Output the (x, y) coordinate of the center of the cell containing the given text.  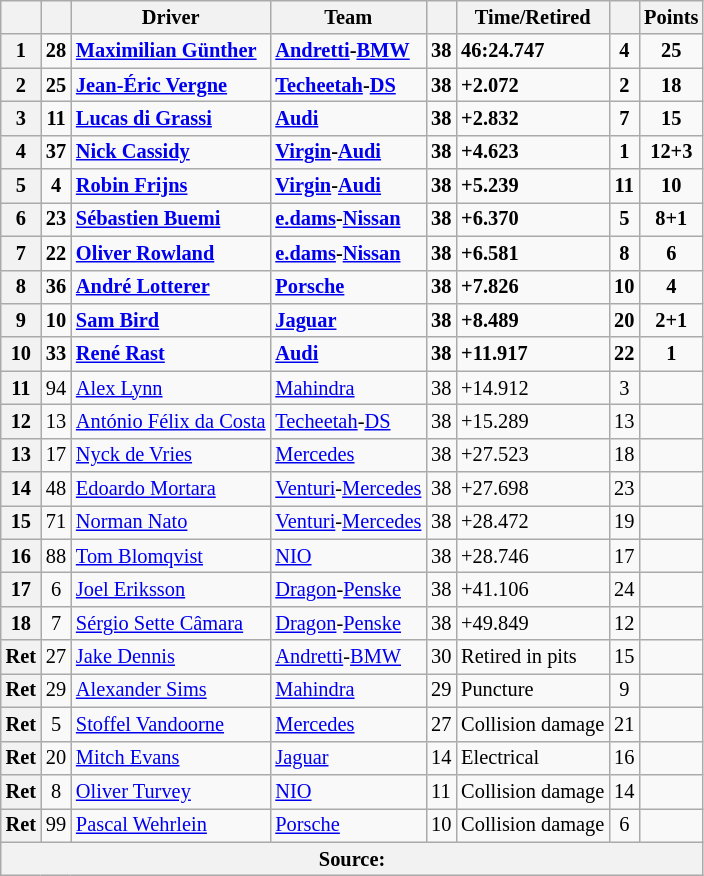
33 (56, 354)
21 (624, 724)
Sam Bird (170, 320)
Oliver Turvey (170, 791)
+2.072 (532, 85)
Stoffel Vandoorne (170, 724)
Maximilian Günther (170, 51)
+6.370 (532, 219)
André Lotterer (170, 287)
Driver (170, 17)
Lucas di Grassi (170, 118)
48 (56, 489)
Points (671, 17)
Sérgio Sette Câmara (170, 623)
+4.623 (532, 152)
Retired in pits (532, 657)
Joel Eriksson (170, 589)
24 (624, 589)
36 (56, 287)
+2.832 (532, 118)
Tom Blomqvist (170, 556)
94 (56, 388)
+28.472 (532, 522)
Norman Nato (170, 522)
Edoardo Mortara (170, 489)
+5.239 (532, 186)
2+1 (671, 320)
+41.106 (532, 589)
Mitch Evans (170, 758)
Team (348, 17)
+49.849 (532, 623)
46:24.747 (532, 51)
Jean-Éric Vergne (170, 85)
Sébastien Buemi (170, 219)
Oliver Rowland (170, 253)
19 (624, 522)
Electrical (532, 758)
+27.698 (532, 489)
+15.289 (532, 421)
Pascal Wehrlein (170, 825)
12+3 (671, 152)
Puncture (532, 690)
Nick Cassidy (170, 152)
28 (56, 51)
37 (56, 152)
8+1 (671, 219)
Source: (352, 859)
+8.489 (532, 320)
+7.826 (532, 287)
António Félix da Costa (170, 421)
Jake Dennis (170, 657)
99 (56, 825)
30 (441, 657)
+27.523 (532, 455)
+11.917 (532, 354)
71 (56, 522)
Alexander Sims (170, 690)
+6.581 (532, 253)
88 (56, 556)
Time/Retired (532, 17)
Nyck de Vries (170, 455)
+14.912 (532, 388)
Alex Lynn (170, 388)
Robin Frijns (170, 186)
+28.746 (532, 556)
René Rast (170, 354)
